Extract the (x, y) coordinate from the center of the cell holding the provided text.  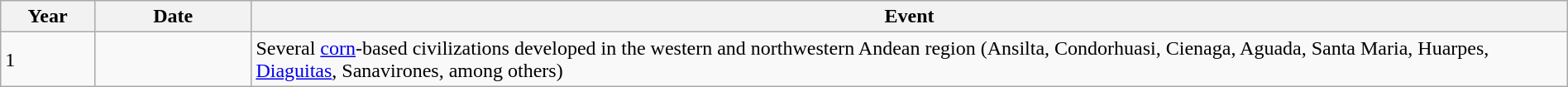
Year (48, 17)
1 (48, 60)
Date (172, 17)
Event (910, 17)
